Return [X, Y] of the center of cell containing provided text 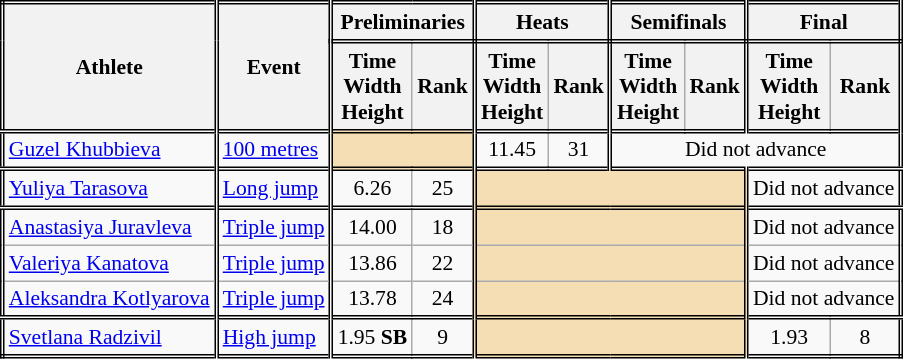
Aleksandra Kotlyarova [109, 300]
22 [443, 263]
11.45 [511, 150]
6.26 [372, 190]
Semifinals [678, 22]
100 metres [274, 150]
24 [443, 300]
Yuliya Tarasova [109, 190]
13.78 [372, 300]
Preliminaries [402, 22]
1.95 SB [372, 338]
High jump [274, 338]
Guzel Khubbieva [109, 150]
Svetlana Radzivil [109, 338]
31 [579, 150]
Anastasiya Juravleva [109, 226]
Heats [542, 22]
8 [866, 338]
Event [274, 67]
Long jump [274, 190]
Valeriya Kanatova [109, 263]
13.86 [372, 263]
25 [443, 190]
14.00 [372, 226]
9 [443, 338]
Final [824, 22]
Athlete [109, 67]
18 [443, 226]
1.93 [788, 338]
